For the text-containing cell, return its midpoint in [X, Y] coordinate format. 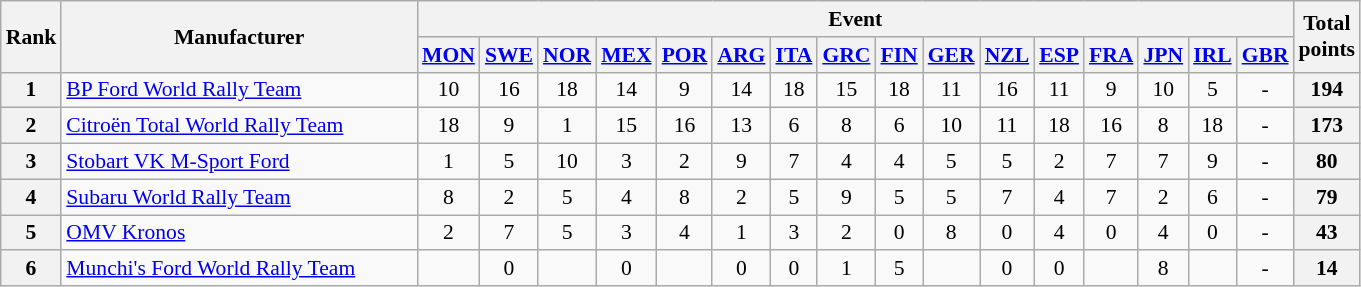
Event [856, 19]
BP Ford World Rally Team [239, 90]
Citroën Total World Rally Team [239, 126]
JPN [1163, 55]
173 [1328, 126]
Rank [32, 36]
13 [741, 126]
ESP [1059, 55]
IRL [1212, 55]
OMV Kronos [239, 233]
NZL [1008, 55]
FIN [898, 55]
43 [1328, 233]
Manufacturer [239, 36]
NOR [567, 55]
79 [1328, 197]
ARG [741, 55]
80 [1328, 162]
194 [1328, 90]
Totalpoints [1328, 36]
MEX [626, 55]
Munchi's Ford World Rally Team [239, 269]
Stobart VK M-Sport Ford [239, 162]
POR [685, 55]
MON [448, 55]
GER [952, 55]
SWE [509, 55]
Subaru World Rally Team [239, 197]
FRA [1111, 55]
ITA [794, 55]
GBR [1266, 55]
GRC [846, 55]
